Output the (X, Y) coordinate of the center of the cell containing the given text.  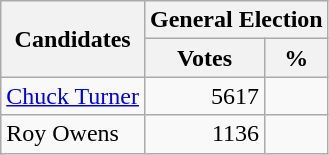
Roy Owens (73, 134)
% (297, 58)
1136 (204, 134)
5617 (204, 96)
Candidates (73, 39)
General Election (236, 20)
Chuck Turner (73, 96)
Votes (204, 58)
